For the text-containing cell, return its midpoint in (X, Y) coordinate format. 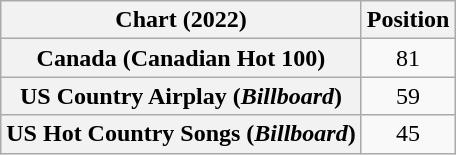
Chart (2022) (181, 20)
US Country Airplay (Billboard) (181, 96)
Position (408, 20)
US Hot Country Songs (Billboard) (181, 134)
45 (408, 134)
59 (408, 96)
Canada (Canadian Hot 100) (181, 58)
81 (408, 58)
